Search for the cell housing the specified text and yield its (X, Y) center coordinate. 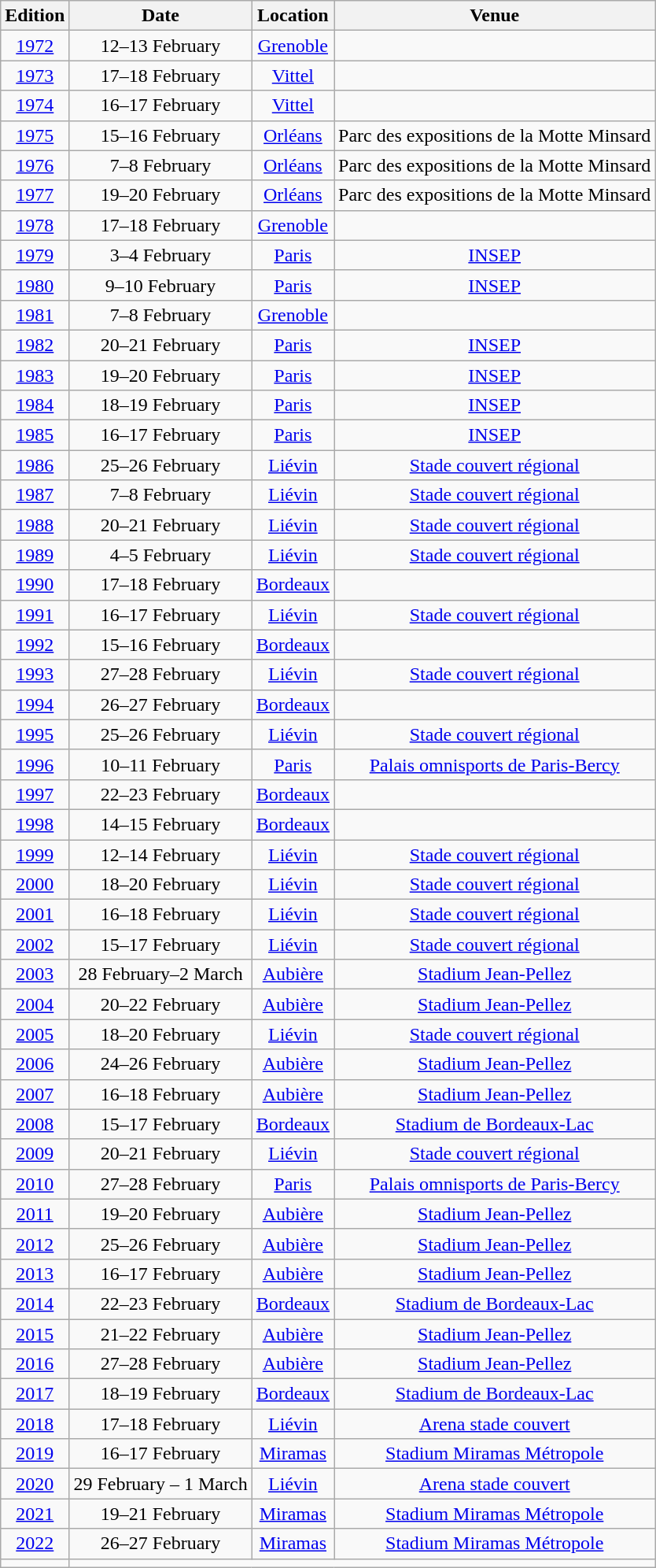
12–14 February (160, 854)
3–4 February (160, 255)
1983 (35, 375)
1986 (35, 465)
1980 (35, 285)
1975 (35, 135)
2000 (35, 885)
2011 (35, 1214)
10–11 February (160, 764)
2020 (35, 1484)
2013 (35, 1274)
2006 (35, 1064)
2018 (35, 1424)
1998 (35, 824)
1973 (35, 76)
2007 (35, 1094)
2003 (35, 974)
28 February–2 March (160, 974)
1990 (35, 585)
20–22 February (160, 1004)
1997 (35, 794)
2016 (35, 1364)
21–22 February (160, 1334)
2010 (35, 1184)
2009 (35, 1154)
2005 (35, 1034)
9–10 February (160, 285)
14–15 February (160, 824)
1994 (35, 704)
1978 (35, 225)
29 February – 1 March (160, 1484)
1999 (35, 854)
2022 (35, 1544)
19–21 February (160, 1514)
2008 (35, 1124)
Edition (35, 16)
1987 (35, 495)
1984 (35, 405)
1995 (35, 734)
2014 (35, 1304)
2015 (35, 1334)
1979 (35, 255)
2001 (35, 915)
1996 (35, 764)
1993 (35, 675)
12–13 February (160, 46)
1981 (35, 315)
2017 (35, 1394)
1972 (35, 46)
2002 (35, 945)
1991 (35, 615)
1989 (35, 555)
2012 (35, 1244)
1988 (35, 525)
1976 (35, 165)
1977 (35, 195)
1992 (35, 645)
Date (160, 16)
Venue (495, 16)
1985 (35, 435)
1982 (35, 345)
1974 (35, 105)
2004 (35, 1004)
2019 (35, 1454)
Location (293, 16)
24–26 February (160, 1064)
2021 (35, 1514)
4–5 February (160, 555)
